Provide the (X, Y) coordinate of the cell's center where the given text is located.  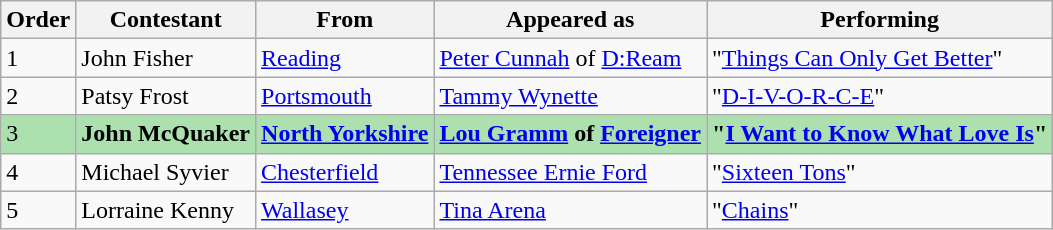
Peter Cunnah of D:Ream (570, 58)
Portsmouth (345, 96)
2 (38, 96)
Tammy Wynette (570, 96)
"Chains" (880, 210)
From (345, 20)
Chesterfield (345, 172)
"Sixteen Tons" (880, 172)
Performing (880, 20)
Patsy Frost (166, 96)
Lou Gramm of Foreigner (570, 134)
"Things Can Only Get Better" (880, 58)
North Yorkshire (345, 134)
Wallasey (345, 210)
"I Want to Know What Love Is" (880, 134)
3 (38, 134)
Lorraine Kenny (166, 210)
4 (38, 172)
Tennessee Ernie Ford (570, 172)
John Fisher (166, 58)
"D-I-V-O-R-C-E" (880, 96)
John McQuaker (166, 134)
1 (38, 58)
Contestant (166, 20)
Order (38, 20)
Michael Syvier (166, 172)
Reading (345, 58)
Appeared as (570, 20)
Tina Arena (570, 210)
5 (38, 210)
